For the text-containing cell, return its midpoint in (x, y) coordinate format. 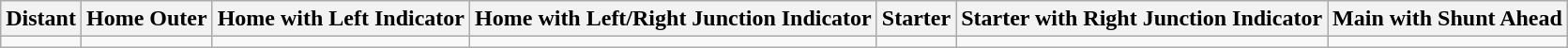
Home Outer (146, 19)
Distant (41, 19)
Starter (916, 19)
Main with Shunt Ahead (1448, 19)
Home with Left/Right Junction Indicator (674, 19)
Home with Left Indicator (341, 19)
Starter with Right Junction Indicator (1142, 19)
